Provide the [X, Y] coordinate of the cell's center where the given text is located.  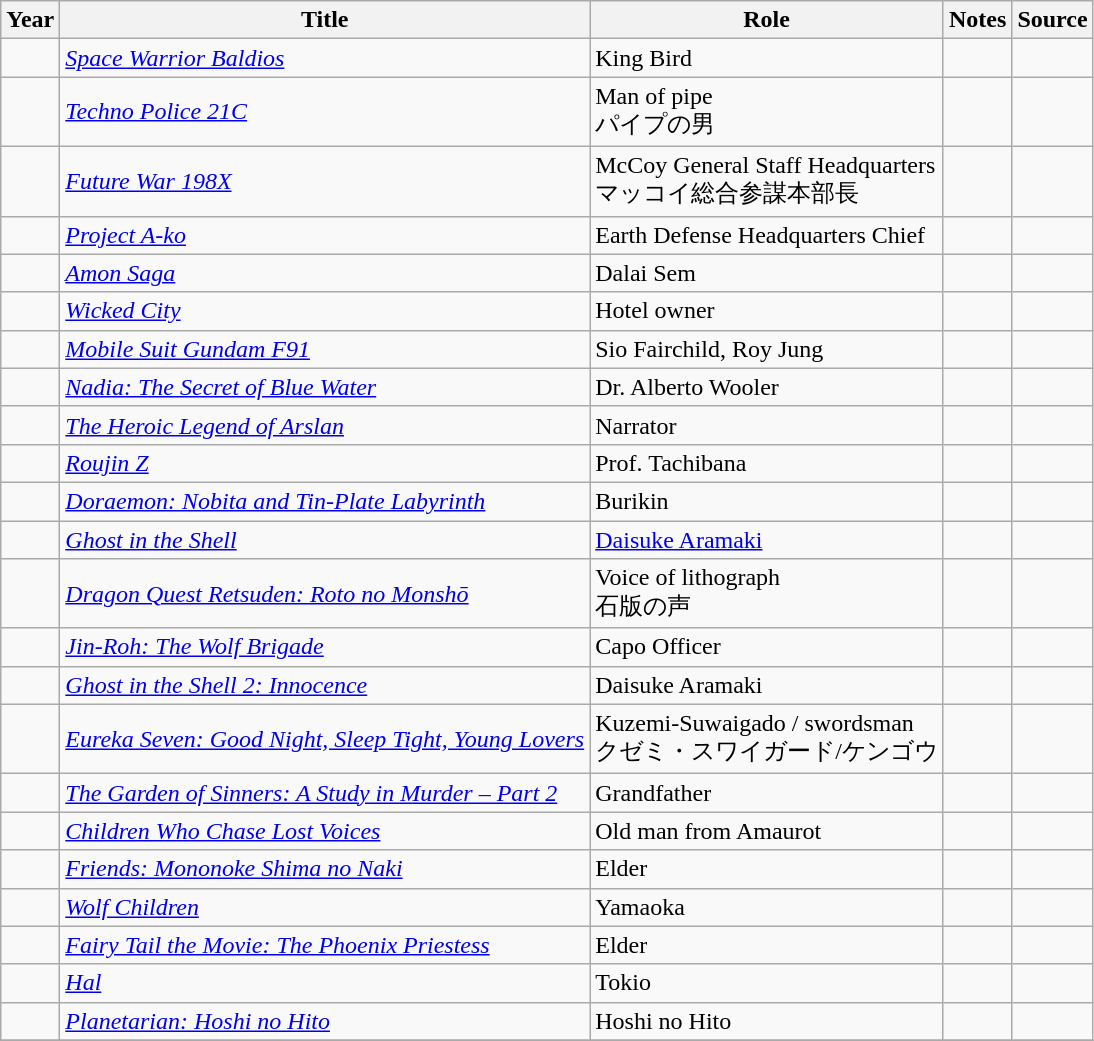
Nadia: The Secret of Blue Water [325, 387]
Source [1052, 20]
Wolf Children [325, 907]
Prof. Tachibana [767, 463]
Roujin Z [325, 463]
Space Warrior Baldios [325, 58]
Dragon Quest Retsuden: Roto no Monshō [325, 594]
Ghost in the Shell [325, 539]
Grandfather [767, 793]
Earth Defense Headquarters Chief [767, 235]
Dalai Sem [767, 273]
Fairy Tail the Movie: The Phoenix Priestess [325, 945]
Man of pipeパイプの男 [767, 112]
Friends: Mononoke Shima no Naki [325, 869]
Yamaoka [767, 907]
King Bird [767, 58]
Techno Police 21C [325, 112]
Old man from Amaurot [767, 831]
Ghost in the Shell 2: Innocence [325, 685]
McCoy General Staff Headquartersマッコイ総合参謀本部長 [767, 181]
Hotel owner [767, 311]
Burikin [767, 501]
Tokio [767, 983]
Capo Officer [767, 647]
Planetarian: Hoshi no Hito [325, 1021]
The Heroic Legend of Arslan [325, 425]
Wicked City [325, 311]
Hoshi no Hito [767, 1021]
Children Who Chase Lost Voices [325, 831]
Dr. Alberto Wooler [767, 387]
Role [767, 20]
Jin-Roh: The Wolf Brigade [325, 647]
Voice of lithograph石版の声 [767, 594]
Notes [977, 20]
Narrator [767, 425]
Doraemon: Nobita and Tin-Plate Labyrinth [325, 501]
Future War 198X [325, 181]
Sio Fairchild, Roy Jung [767, 349]
Title [325, 20]
Project A-ko [325, 235]
Year [30, 20]
Kuzemi-Suwaigado / swordsmanクゼミ・スワイガード/ケンゴウ [767, 739]
Amon Saga [325, 273]
Eureka Seven: Good Night, Sleep Tight, Young Lovers [325, 739]
Mobile Suit Gundam F91 [325, 349]
Hal [325, 983]
The Garden of Sinners: A Study in Murder – Part 2 [325, 793]
